Capture the cell that displays the provided text and extract its [X, Y] central coordinate. 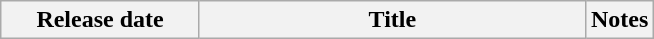
Title [392, 20]
Notes [619, 20]
Release date [100, 20]
